From the cell containing the given text, extract its center point as [X, Y] coordinate. 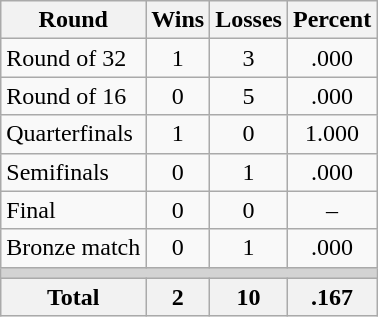
Quarterfinals [74, 134]
3 [249, 58]
Wins [178, 20]
1.000 [332, 134]
Losses [249, 20]
10 [249, 297]
Total [74, 297]
– [332, 210]
Semifinals [74, 172]
5 [249, 96]
Round of 16 [74, 96]
Final [74, 210]
.167 [332, 297]
Round of 32 [74, 58]
2 [178, 297]
Round [74, 20]
Percent [332, 20]
Bronze match [74, 248]
